Find where the given text appears and provide that cell's center as (x, y) coordinate. 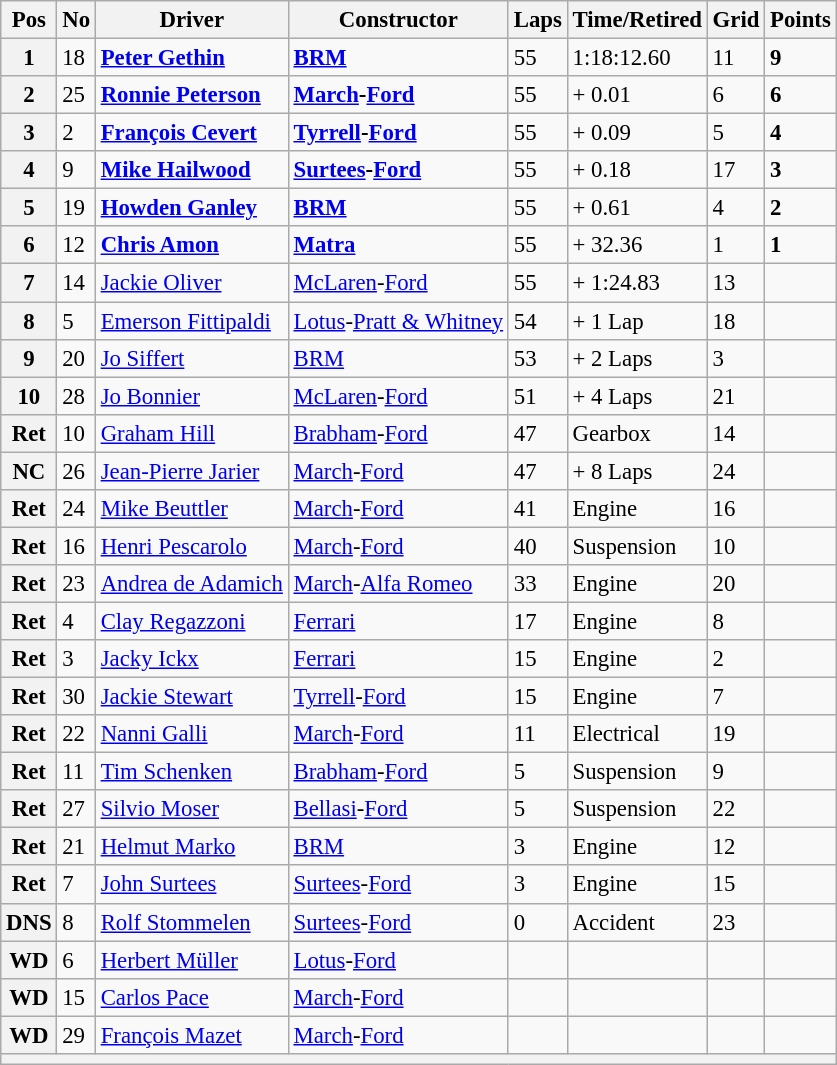
+ 0.18 (637, 170)
Jo Siffert (192, 358)
+ 4 Laps (637, 396)
Helmut Marko (192, 847)
John Surtees (192, 885)
No (76, 20)
Peter Gethin (192, 58)
NC (29, 471)
Tim Schenken (192, 772)
Jo Bonnier (192, 396)
40 (538, 546)
+ 1 Lap (637, 321)
+ 0.61 (637, 208)
+ 2 Laps (637, 358)
33 (538, 584)
Rolf Stommelen (192, 922)
Pos (29, 20)
Electrical (637, 734)
28 (76, 396)
26 (76, 471)
0 (538, 922)
Chris Amon (192, 245)
Bellasi-Ford (398, 809)
Grid (736, 20)
Constructor (398, 20)
+ 32.36 (637, 245)
Nanni Galli (192, 734)
François Mazet (192, 1035)
DNS (29, 922)
54 (538, 321)
+ 0.01 (637, 95)
Howden Ganley (192, 208)
+ 1:24.83 (637, 283)
29 (76, 1035)
Andrea de Adamich (192, 584)
Ronnie Peterson (192, 95)
Points (800, 20)
+ 8 Laps (637, 471)
Accident (637, 922)
Clay Regazzoni (192, 621)
51 (538, 396)
+ 0.09 (637, 133)
Lotus-Ford (398, 960)
Mike Beuttler (192, 509)
25 (76, 95)
François Cevert (192, 133)
53 (538, 358)
Matra (398, 245)
30 (76, 697)
Jean-Pierre Jarier (192, 471)
1:18:12.60 (637, 58)
Jackie Stewart (192, 697)
41 (538, 509)
Time/Retired (637, 20)
Jacky Ickx (192, 659)
Emerson Fittipaldi (192, 321)
27 (76, 809)
Driver (192, 20)
Herbert Müller (192, 960)
Silvio Moser (192, 809)
13 (736, 283)
Henri Pescarolo (192, 546)
Gearbox (637, 433)
Mike Hailwood (192, 170)
Jackie Oliver (192, 283)
Graham Hill (192, 433)
March-Alfa Romeo (398, 584)
Laps (538, 20)
Carlos Pace (192, 997)
Lotus-Pratt & Whitney (398, 321)
